Detect which cell encompasses the target text, then output its [X, Y] center coordinate. 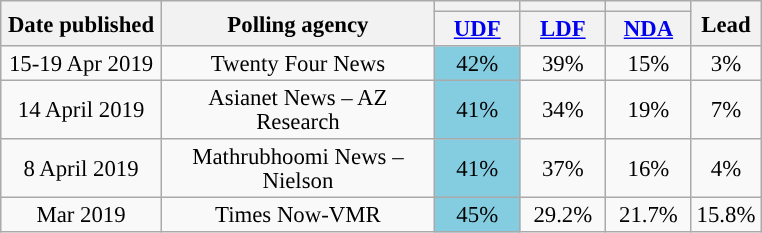
42% [477, 64]
Mar 2019 [82, 216]
Times Now-VMR [298, 216]
21.7% [649, 216]
NDA [649, 30]
LDF [563, 30]
15% [649, 64]
14 April 2019 [82, 110]
16% [649, 168]
34% [563, 110]
Polling agency [298, 24]
3% [726, 64]
15-19 Apr 2019 [82, 64]
15.8% [726, 216]
39% [563, 64]
45% [477, 216]
37% [563, 168]
Lead [726, 24]
8 April 2019 [82, 168]
4% [726, 168]
Mathrubhoomi News – Nielson [298, 168]
7% [726, 110]
Twenty Four News [298, 64]
Date published [82, 24]
UDF [477, 30]
29.2% [563, 216]
19% [649, 110]
Asianet News – AZ Research [298, 110]
